From the cell containing the given text, extract its center point as [x, y] coordinate. 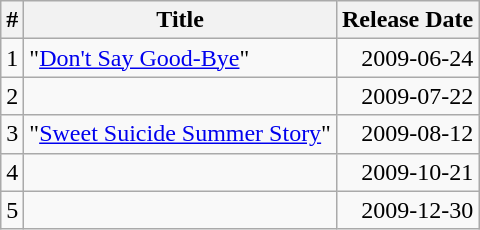
1 [12, 58]
5 [12, 210]
"Don't Say Good-Bye" [180, 58]
4 [12, 172]
2009-10-21 [407, 172]
2 [12, 96]
2009-12-30 [407, 210]
2009-08-12 [407, 134]
Release Date [407, 20]
# [12, 20]
Title [180, 20]
"Sweet Suicide Summer Story" [180, 134]
3 [12, 134]
2009-06-24 [407, 58]
2009-07-22 [407, 96]
